Locate the cell with the specified text and output its [x, y] center coordinate. 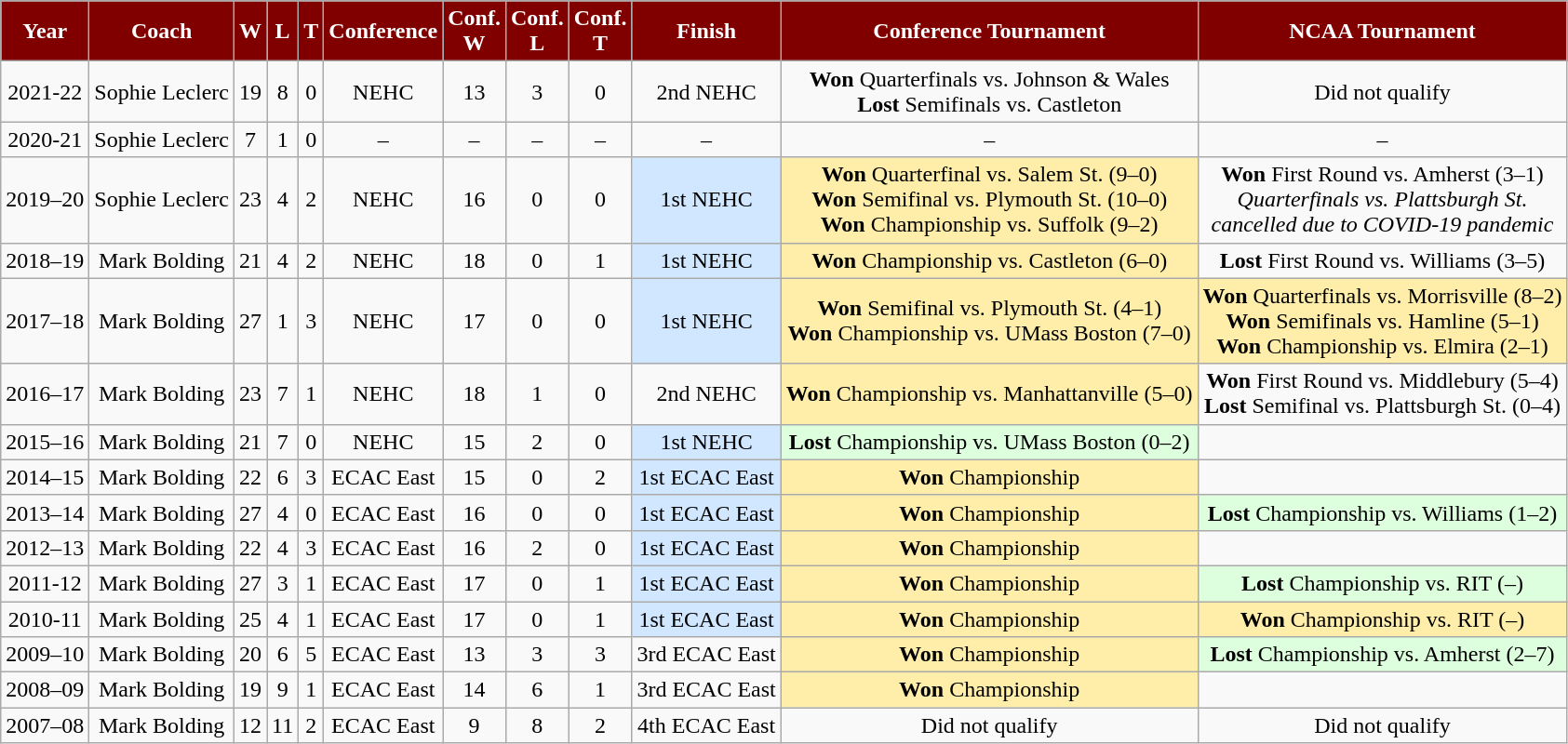
Won Quarterfinals vs. Morrisville (8–2)Won Semifinals vs. Hamline (5–1)Won Championship vs. Elmira (2–1) [1383, 321]
Conf. T [600, 32]
Won First Round vs. Middlebury (5–4)Lost Semifinal vs. Plattsburgh St. (0–4) [1383, 394]
2009–10 [45, 655]
2016–17 [45, 394]
25 [249, 618]
20 [249, 655]
NCAA Tournament [1383, 32]
Lost Championship vs. RIT (–) [1383, 583]
Won Championship vs. RIT (–) [1383, 618]
L [283, 32]
Won Championship vs. Manhattanville (5–0) [989, 394]
Conference [383, 32]
2019–20 [45, 200]
2013–14 [45, 512]
Conference Tournament [989, 32]
Lost Championship vs. Amherst (2–7) [1383, 655]
Conf. W [475, 32]
5 [311, 655]
Won Quarterfinal vs. Salem St. (9–0) Won Semifinal vs. Plymouth St. (10–0)Won Championship vs. Suffolk (9–2) [989, 200]
12 [249, 725]
T [311, 32]
Conf. L [537, 32]
Coach [162, 32]
Won Quarterfinals vs. Johnson & Wales Lost Semifinals vs. Castleton [989, 91]
2007–08 [45, 725]
Won Semifinal vs. Plymouth St. (4–1)Won Championship vs. UMass Boston (7–0) [989, 321]
W [249, 32]
Lost Championship vs. Williams (1–2) [1383, 512]
Won Championship vs. Castleton (6–0) [989, 260]
14 [475, 690]
Lost First Round vs. Williams (3–5) [1383, 260]
2020-21 [45, 139]
Year [45, 32]
2012–13 [45, 548]
4th ECAC East [706, 725]
Lost Championship vs. UMass Boston (0–2) [989, 442]
2014–15 [45, 477]
11 [283, 725]
2017–18 [45, 321]
2010-11 [45, 618]
2021-22 [45, 91]
2011-12 [45, 583]
2015–16 [45, 442]
Finish [706, 32]
2008–09 [45, 690]
Won First Round vs. Amherst (3–1)Quarterfinals vs. Plattsburgh St.cancelled due to COVID-19 pandemic [1383, 200]
2018–19 [45, 260]
